From the cell containing the given text, extract its center point as (X, Y) coordinate. 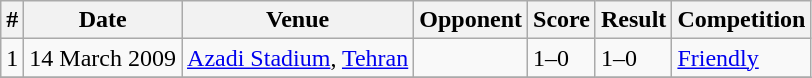
Score (562, 20)
Competition (742, 20)
Date (103, 20)
Azadi Stadium, Tehran (298, 58)
Opponent (471, 20)
Venue (298, 20)
Friendly (742, 58)
14 March 2009 (103, 58)
# (12, 20)
1 (12, 58)
Result (633, 20)
